Pinpoint the cell where the given text exists, returning its [X, Y] midpoint coordinate. 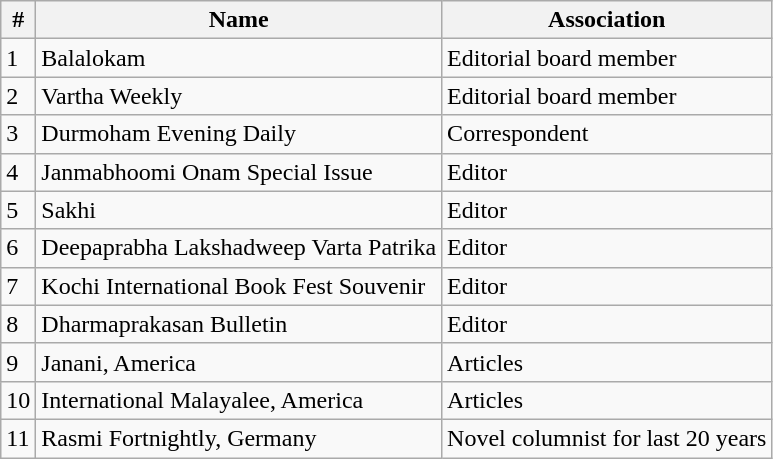
Name [239, 20]
2 [18, 96]
Janani, America [239, 362]
Rasmi Fortnightly, Germany [239, 438]
3 [18, 134]
Dharmaprakasan Bulletin [239, 324]
Balalokam [239, 58]
Sakhi [239, 210]
Correspondent [607, 134]
Novel columnist for last 20 years [607, 438]
6 [18, 248]
5 [18, 210]
11 [18, 438]
# [18, 20]
Kochi International Book Fest Souvenir [239, 286]
10 [18, 400]
Deepaprabha Lakshadweep Varta Patrika [239, 248]
Durmoham Evening Daily [239, 134]
1 [18, 58]
Janmabhoomi Onam Special Issue [239, 172]
4 [18, 172]
Association [607, 20]
8 [18, 324]
7 [18, 286]
International Malayalee, America [239, 400]
Vartha Weekly [239, 96]
9 [18, 362]
